Output the [x, y] coordinate of the center of the cell containing the given text.  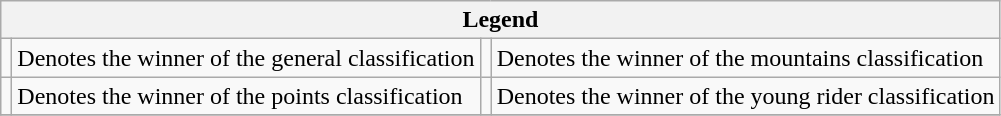
Denotes the winner of the general classification [246, 58]
Denotes the winner of the young rider classification [746, 96]
Legend [500, 20]
Denotes the winner of the mountains classification [746, 58]
Denotes the winner of the points classification [246, 96]
